Identify which cell holds the provided text, then report its [X, Y] central coordinate. 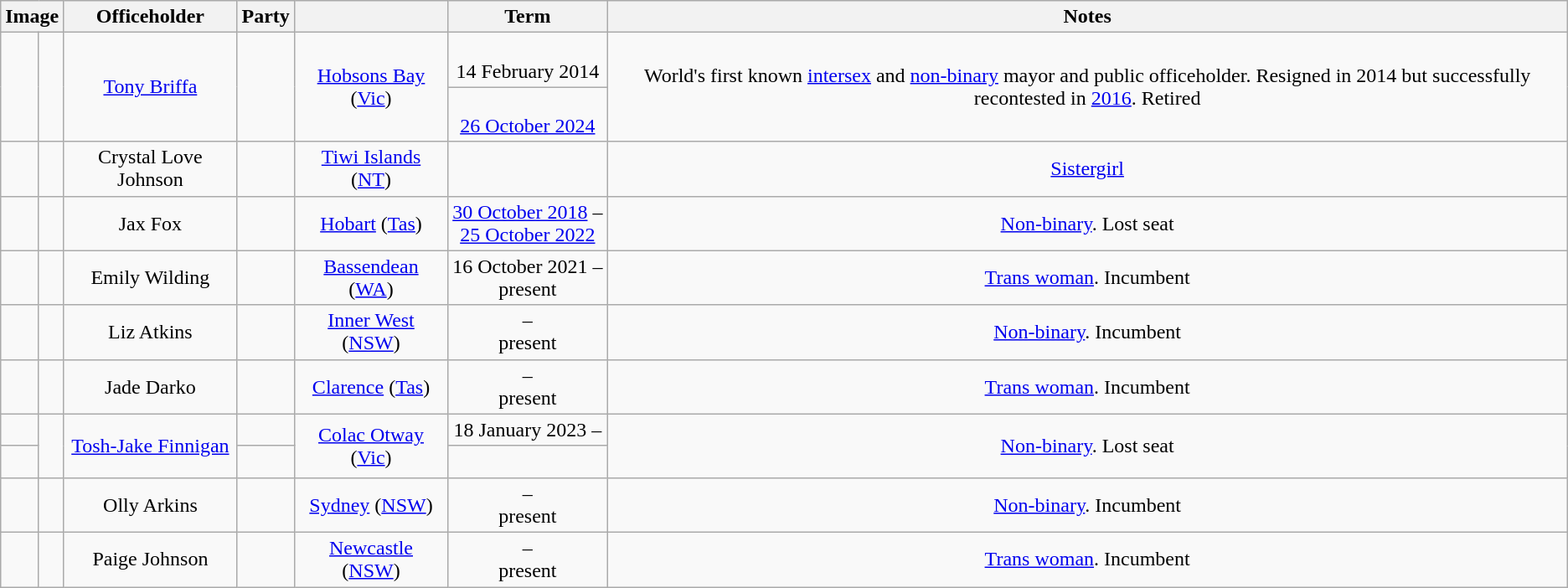
Hobsons Bay (Vic) [370, 87]
26 October 2024 [528, 114]
Tosh-Jake Finnigan [151, 446]
Liz Atkins [151, 332]
16 October 2021 – present [528, 278]
Tiwi Islands (NT) [370, 169]
Colac Otway (Vic) [370, 446]
Notes [1087, 17]
Bassendean (WA) [370, 278]
World's first known intersex and non-binary mayor and public officeholder. Resigned in 2014 but successfully recontested in 2016. Retired [1087, 87]
Term [528, 17]
Inner West (NSW) [370, 332]
Hobart (Tas) [370, 223]
14 February 2014 [528, 60]
Officeholder [151, 17]
Image [32, 17]
30 October 2018 –25 October 2022 [528, 223]
Sydney (NSW) [370, 504]
Newcastle (NSW) [370, 560]
Clarence (Tas) [370, 387]
Tony Briffa [151, 87]
Party [266, 17]
Jax Fox [151, 223]
Paige Johnson [151, 560]
Jade Darko [151, 387]
Sistergirl [1087, 169]
Olly Arkins [151, 504]
18 January 2023 – [528, 430]
Emily Wilding [151, 278]
Crystal Love Johnson [151, 169]
